For the text-containing cell, return its midpoint in (x, y) coordinate format. 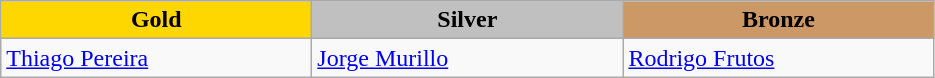
Silver (468, 20)
Gold (156, 20)
Bronze (778, 20)
Jorge Murillo (468, 58)
Rodrigo Frutos (778, 58)
Thiago Pereira (156, 58)
